From the cell containing the given text, extract its center point as [x, y] coordinate. 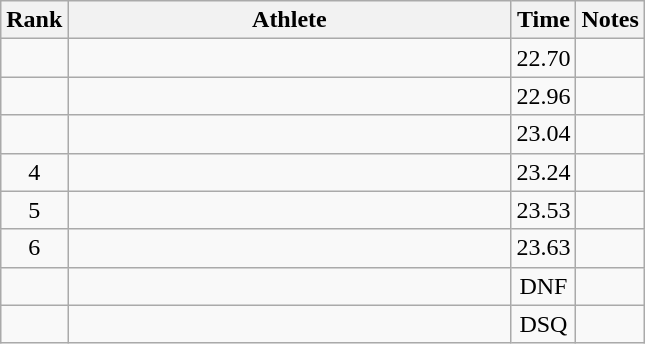
DNF [544, 286]
23.24 [544, 172]
4 [34, 172]
5 [34, 210]
6 [34, 248]
Notes [610, 20]
23.63 [544, 248]
Time [544, 20]
Athlete [290, 20]
22.96 [544, 96]
23.53 [544, 210]
23.04 [544, 134]
DSQ [544, 324]
22.70 [544, 58]
Rank [34, 20]
